Output the [x, y] coordinate of the center of the cell containing the given text.  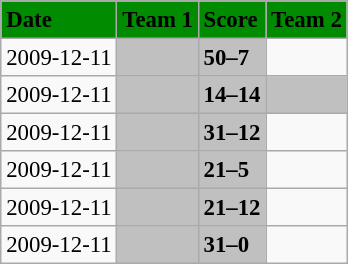
21–12 [232, 208]
Team 1 [158, 20]
Team 2 [306, 20]
31–0 [232, 245]
Score [232, 20]
21–5 [232, 170]
Date [59, 20]
50–7 [232, 57]
31–12 [232, 133]
14–14 [232, 95]
